Search for the cell housing the specified text and yield its [X, Y] center coordinate. 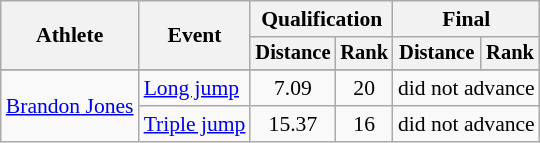
Brandon Jones [70, 106]
Qualification [321, 19]
20 [364, 88]
7.09 [292, 88]
16 [364, 124]
Triple jump [195, 124]
Event [195, 36]
15.37 [292, 124]
Athlete [70, 36]
Long jump [195, 88]
Final [466, 19]
